Locate the cell with the specified text and output its [X, Y] center coordinate. 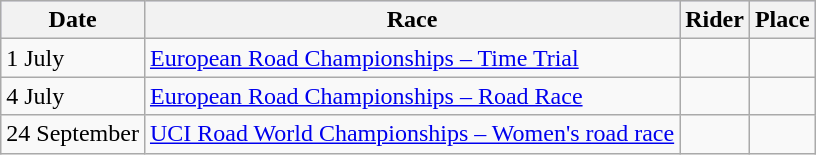
4 July [73, 96]
Place [782, 20]
1 July [73, 58]
UCI Road World Championships – Women's road race [412, 134]
Date [73, 20]
European Road Championships – Time Trial [412, 58]
Rider [715, 20]
24 September [73, 134]
Race [412, 20]
European Road Championships – Road Race [412, 96]
